Return the [x, y] coordinate for the center point of the cell that contains the specified text.  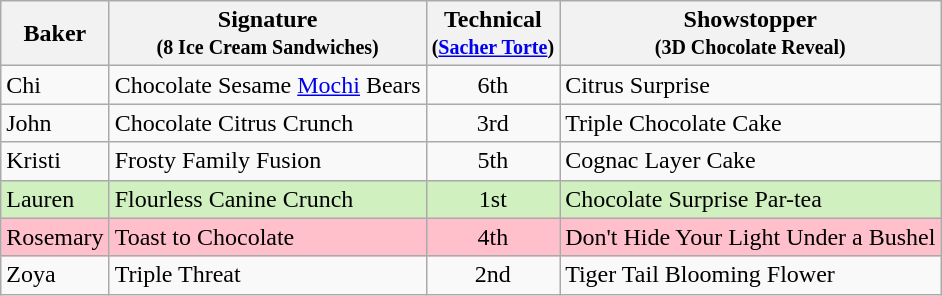
Cognac Layer Cake [750, 161]
Chocolate Citrus Crunch [268, 123]
6th [492, 85]
Tiger Tail Blooming Flower [750, 275]
4th [492, 237]
John [55, 123]
Rosemary [55, 237]
Baker [55, 34]
Don't Hide Your Light Under a Bushel [750, 237]
Kristi [55, 161]
Technical(Sacher Torte) [492, 34]
Zoya [55, 275]
Lauren [55, 199]
Chocolate Sesame Mochi Bears [268, 85]
5th [492, 161]
Flourless Canine Crunch [268, 199]
1st [492, 199]
Triple Chocolate Cake [750, 123]
Chocolate Surprise Par-tea [750, 199]
3rd [492, 123]
Showstopper(3D Chocolate Reveal) [750, 34]
Chi [55, 85]
Frosty Family Fusion [268, 161]
Signature(8 Ice Cream Sandwiches) [268, 34]
Toast to Chocolate [268, 237]
2nd [492, 275]
Triple Threat [268, 275]
Citrus Surprise [750, 85]
